For the text-containing cell, return its midpoint in (x, y) coordinate format. 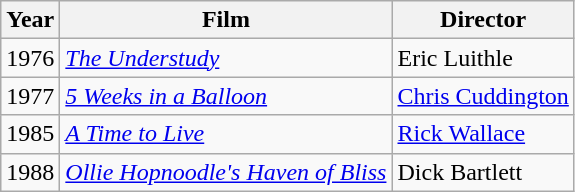
1976 (30, 58)
Dick Bartlett (483, 172)
1977 (30, 96)
5 Weeks in a Balloon (226, 96)
1985 (30, 134)
Film (226, 20)
Chris Cuddington (483, 96)
Rick Wallace (483, 134)
Eric Luithle (483, 58)
1988 (30, 172)
Year (30, 20)
Director (483, 20)
Ollie Hopnoodle's Haven of Bliss (226, 172)
A Time to Live (226, 134)
The Understudy (226, 58)
